Pinpoint the cell where the given text exists, returning its (x, y) midpoint coordinate. 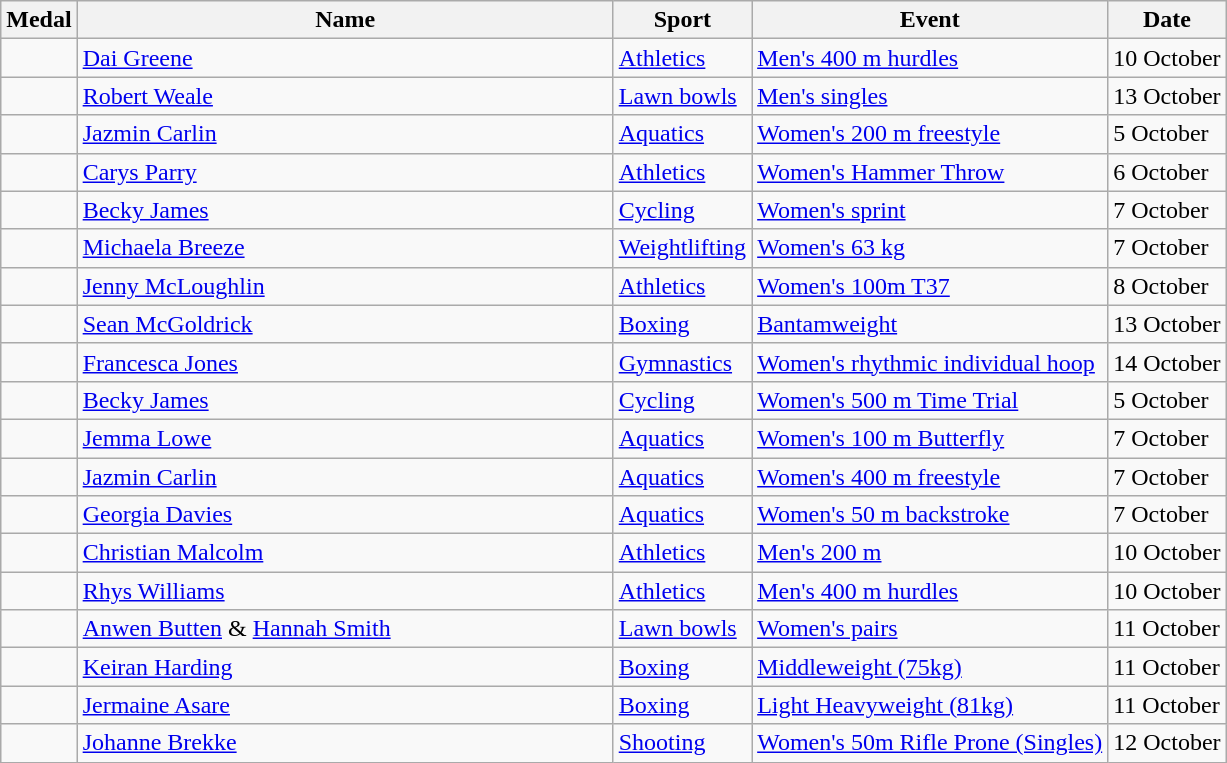
Michaela Breeze (345, 248)
Women's pairs (930, 629)
6 October (1167, 172)
Johanne Brekke (345, 743)
Francesca Jones (345, 362)
Women's 400 m freestyle (930, 477)
Women's rhythmic individual hoop (930, 362)
Keiran Harding (345, 667)
Gymnastics (682, 362)
Light Heavyweight (81kg) (930, 705)
Sport (682, 20)
Bantamweight (930, 324)
Jemma Lowe (345, 438)
12 October (1167, 743)
Shooting (682, 743)
Women's 500 m Time Trial (930, 400)
Women's 100 m Butterfly (930, 438)
Jermaine Asare (345, 705)
Name (345, 20)
Women's 50m Rifle Prone (Singles) (930, 743)
Women's 63 kg (930, 248)
Women's sprint (930, 210)
8 October (1167, 286)
Women's Hammer Throw (930, 172)
14 October (1167, 362)
Dai Greene (345, 58)
Sean McGoldrick (345, 324)
Christian Malcolm (345, 553)
Men's singles (930, 96)
Jenny McLoughlin (345, 286)
Anwen Butten & Hannah Smith (345, 629)
Rhys Williams (345, 591)
Weightlifting (682, 248)
Women's 200 m freestyle (930, 134)
Men's 200 m (930, 553)
Robert Weale (345, 96)
Middleweight (75kg) (930, 667)
Women's 50 m backstroke (930, 515)
Carys Parry (345, 172)
Georgia Davies (345, 515)
Women's 100m T37 (930, 286)
Event (930, 20)
Date (1167, 20)
Medal (39, 20)
